Detect which cell encompasses the target text, then output its [x, y] center coordinate. 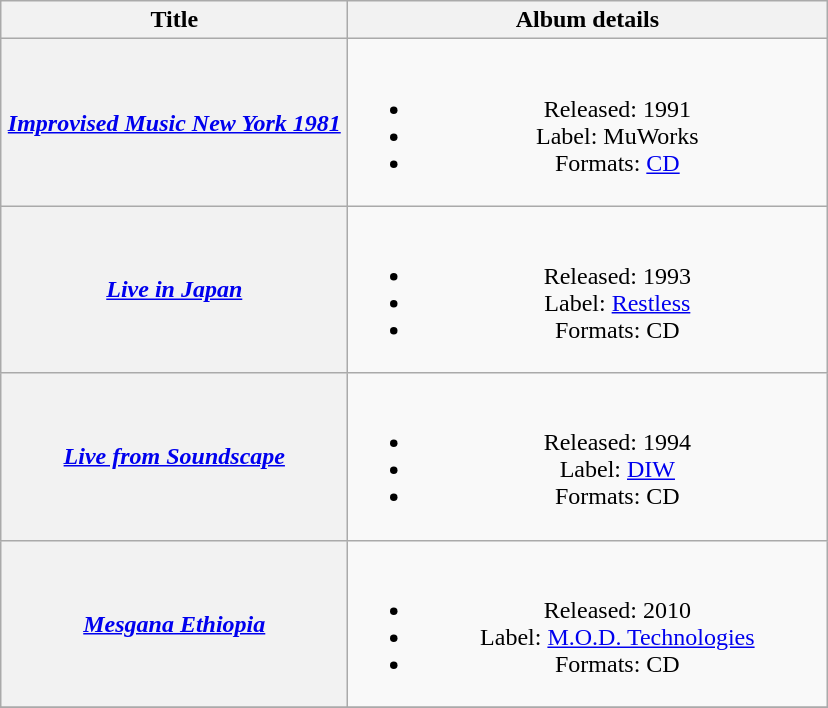
Improvised Music New York 1981 [174, 122]
Live from Soundscape [174, 456]
Released: 1993Label: RestlessFormats: CD [588, 290]
Live in Japan [174, 290]
Released: 2010Label: M.O.D. TechnologiesFormats: CD [588, 624]
Mesgana Ethiopia [174, 624]
Released: 1991Label: MuWorksFormats: CD [588, 122]
Released: 1994Label: DIWFormats: CD [588, 456]
Album details [588, 20]
Title [174, 20]
